Identify which cell holds the provided text, then report its (x, y) central coordinate. 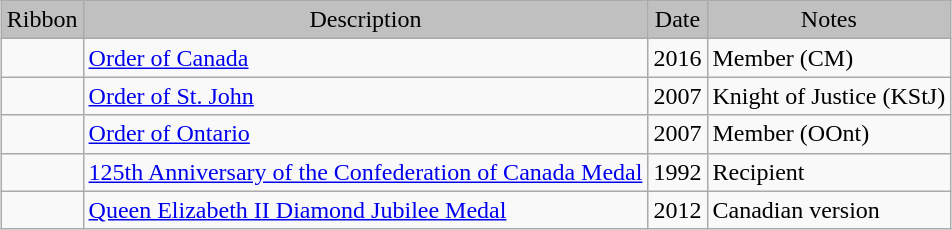
Ribbon (42, 20)
1992 (678, 172)
Order of Ontario (366, 134)
2012 (678, 210)
Canadian version (829, 210)
Queen Elizabeth II Diamond Jubilee Medal (366, 210)
Date (678, 20)
Description (366, 20)
Member (OOnt) (829, 134)
Notes (829, 20)
2016 (678, 58)
125th Anniversary of the Confederation of Canada Medal (366, 172)
Knight of Justice (KStJ) (829, 96)
Recipient (829, 172)
Member (CM) (829, 58)
Order of Canada (366, 58)
Order of St. John (366, 96)
